Capture the cell that displays the provided text and extract its [x, y] central coordinate. 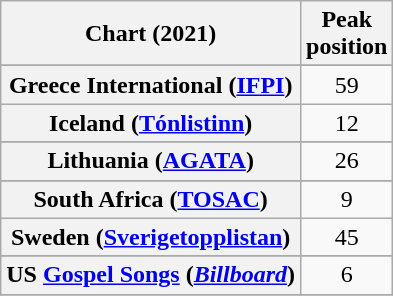
12 [347, 123]
South Africa (TOSAC) [151, 199]
6 [347, 275]
Chart (2021) [151, 34]
59 [347, 85]
26 [347, 161]
Iceland (Tónlistinn) [151, 123]
Lithuania (AGATA) [151, 161]
9 [347, 199]
Sweden (Sverigetopplistan) [151, 237]
Peakposition [347, 34]
US Gospel Songs (Billboard) [151, 275]
45 [347, 237]
Greece International (IFPI) [151, 85]
